For the text-containing cell, return its midpoint in (x, y) coordinate format. 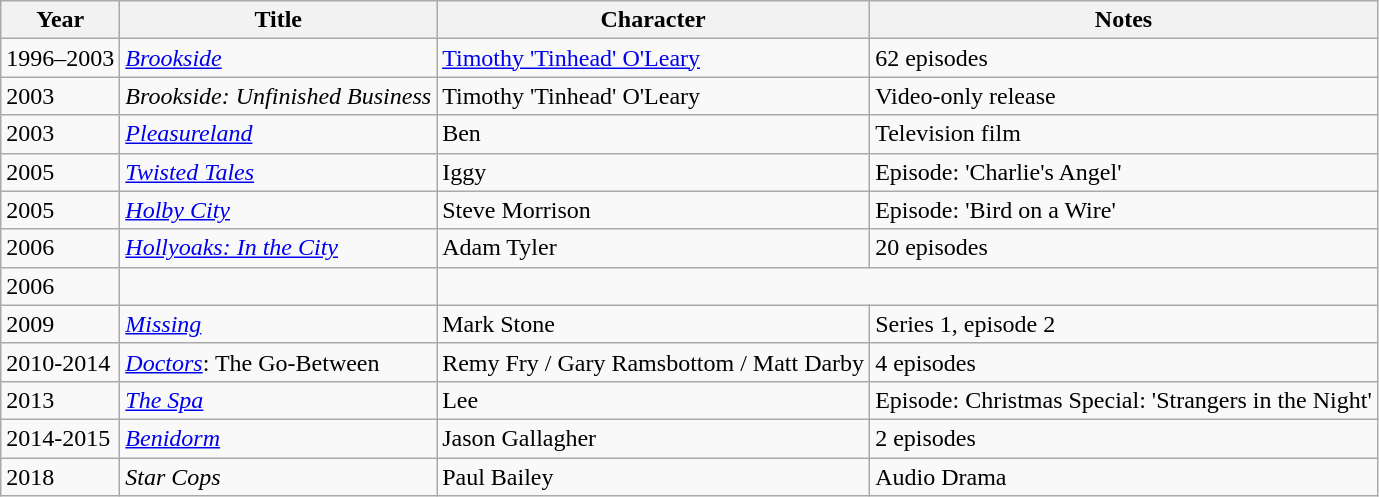
Holby City (278, 210)
Episode: 'Bird on a Wire' (1124, 210)
Brookside (278, 58)
Character (654, 20)
2010-2014 (60, 362)
Remy Fry / Gary Ramsbottom / Matt Darby (654, 362)
Twisted Tales (278, 172)
Episode: 'Charlie's Angel' (1124, 172)
Iggy (654, 172)
Paul Bailey (654, 477)
Adam Tyler (654, 248)
62 episodes (1124, 58)
Episode: Christmas Special: 'Strangers in the Night' (1124, 400)
Missing (278, 324)
Television film (1124, 134)
Lee (654, 400)
Benidorm (278, 438)
Audio Drama (1124, 477)
Ben (654, 134)
Video-only release (1124, 96)
1996–2003 (60, 58)
2018 (60, 477)
20 episodes (1124, 248)
Star Cops (278, 477)
Brookside: Unfinished Business (278, 96)
Jason Gallagher (654, 438)
Steve Morrison (654, 210)
2013 (60, 400)
Pleasureland (278, 134)
2 episodes (1124, 438)
Title (278, 20)
The Spa (278, 400)
Notes (1124, 20)
2009 (60, 324)
Hollyoaks: In the City (278, 248)
Doctors: The Go-Between (278, 362)
4 episodes (1124, 362)
Mark Stone (654, 324)
Year (60, 20)
2014-2015 (60, 438)
Series 1, episode 2 (1124, 324)
